Search for the cell housing the specified text and yield its (x, y) center coordinate. 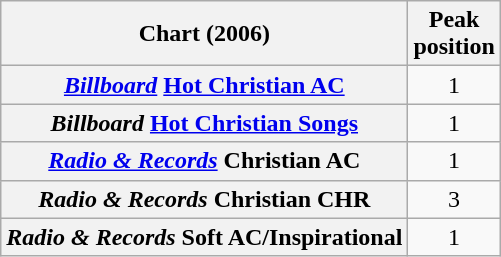
Billboard Hot Christian AC (204, 85)
Radio & Records Christian AC (204, 161)
Radio & Records Christian CHR (204, 199)
3 (454, 199)
Chart (2006) (204, 34)
Radio & Records Soft AC/Inspirational (204, 237)
Billboard Hot Christian Songs (204, 123)
Peakposition (454, 34)
